Pinpoint the cell where the given text exists, returning its (X, Y) midpoint coordinate. 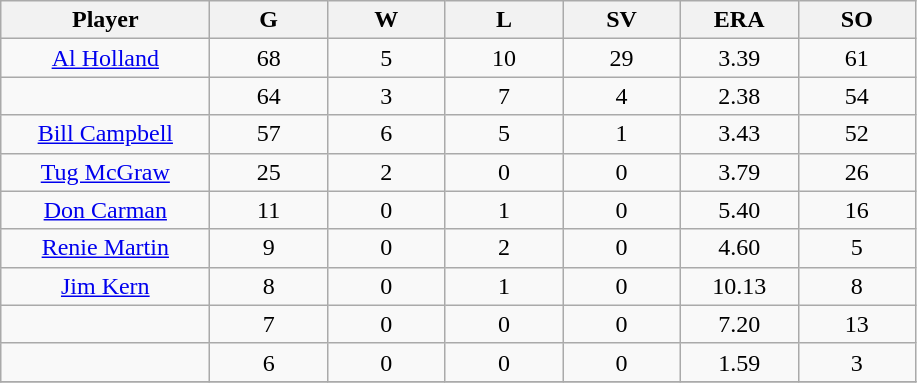
Player (106, 20)
10.13 (739, 286)
1.59 (739, 362)
52 (857, 134)
25 (269, 172)
9 (269, 248)
3.79 (739, 172)
13 (857, 324)
Tug McGraw (106, 172)
Bill Campbell (106, 134)
61 (857, 58)
7.20 (739, 324)
68 (269, 58)
54 (857, 96)
4 (622, 96)
10 (504, 58)
29 (622, 58)
11 (269, 210)
SO (857, 20)
Jim Kern (106, 286)
3.43 (739, 134)
5.40 (739, 210)
57 (269, 134)
SV (622, 20)
Don Carman (106, 210)
64 (269, 96)
ERA (739, 20)
Renie Martin (106, 248)
16 (857, 210)
Al Holland (106, 58)
L (504, 20)
G (269, 20)
3.39 (739, 58)
4.60 (739, 248)
W (386, 20)
2.38 (739, 96)
26 (857, 172)
